Identify which cell holds the provided text, then report its (X, Y) central coordinate. 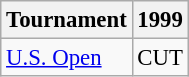
1999 (160, 20)
CUT (160, 58)
U.S. Open (66, 58)
Tournament (66, 20)
